Provide the (X, Y) coordinate of the cell's center where the given text is located.  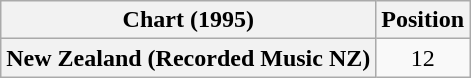
Chart (1995) (188, 20)
New Zealand (Recorded Music NZ) (188, 58)
12 (423, 58)
Position (423, 20)
